Detect which cell encompasses the target text, then output its [x, y] center coordinate. 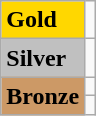
Gold [43, 20]
Bronze [43, 96]
Silver [43, 58]
